Provide the (X, Y) coordinate of the cell's center where the given text is located.  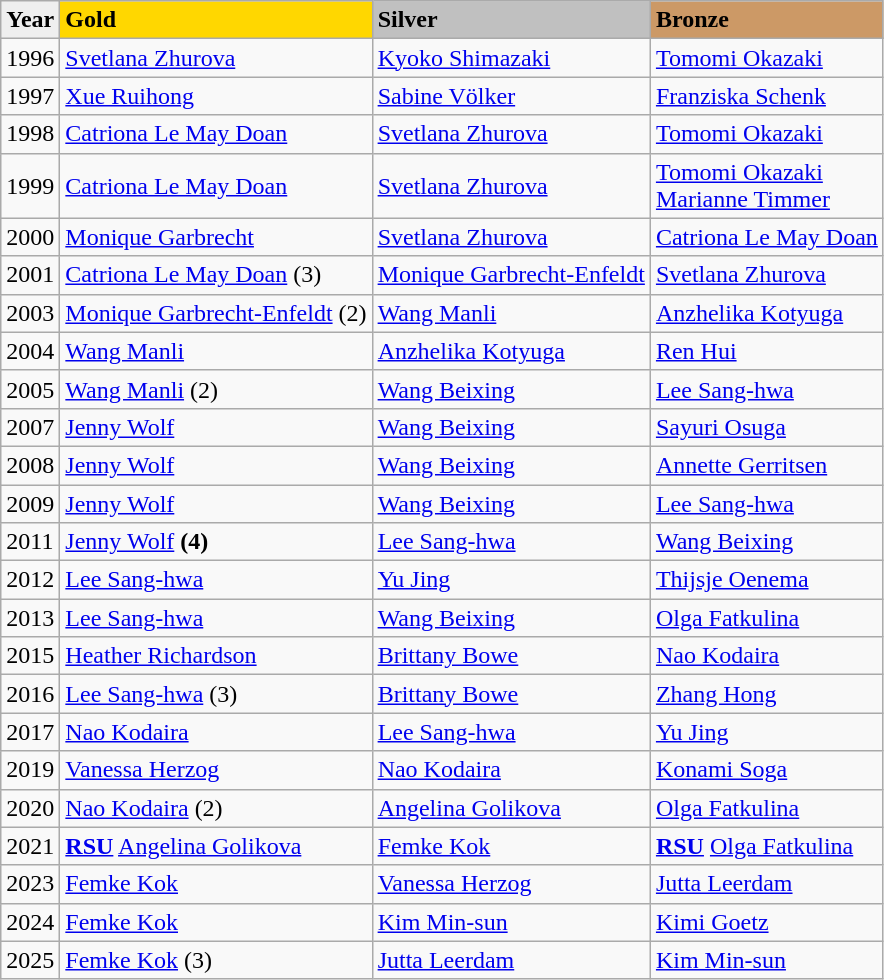
Lee Sang-hwa (3) (216, 694)
Bronze (766, 20)
2000 (30, 237)
Kimi Goetz (766, 922)
Monique Garbrecht (216, 237)
Angelina Golikova (511, 808)
Year (30, 20)
Femke Kok (3) (216, 960)
2019 (30, 770)
Silver (511, 20)
2013 (30, 618)
2003 (30, 313)
Wang Manli (2) (216, 389)
2004 (30, 351)
Sabine Völker (511, 96)
1998 (30, 134)
Heather Richardson (216, 656)
Annette Gerritsen (766, 465)
2009 (30, 503)
RSU Angelina Golikova (216, 846)
Gold (216, 20)
2001 (30, 275)
Catriona Le May Doan (3) (216, 275)
2017 (30, 732)
2023 (30, 884)
RSU Olga Fatkulina (766, 846)
2021 (30, 846)
2011 (30, 542)
2020 (30, 808)
Konami Soga (766, 770)
2012 (30, 580)
1996 (30, 58)
Zhang Hong (766, 694)
1997 (30, 96)
Sayuri Osuga (766, 427)
Tomomi Okazaki Marianne Timmer (766, 186)
2025 (30, 960)
Monique Garbrecht-Enfeldt (511, 275)
2024 (30, 922)
Kyoko Shimazaki (511, 58)
2005 (30, 389)
Ren Hui (766, 351)
2008 (30, 465)
2016 (30, 694)
2015 (30, 656)
Xue Ruihong (216, 96)
Jenny Wolf (4) (216, 542)
Nao Kodaira (2) (216, 808)
Franziska Schenk (766, 96)
Thijsje Oenema (766, 580)
Monique Garbrecht-Enfeldt (2) (216, 313)
2007 (30, 427)
1999 (30, 186)
